Output the (x, y) coordinate of the center of the cell containing the given text.  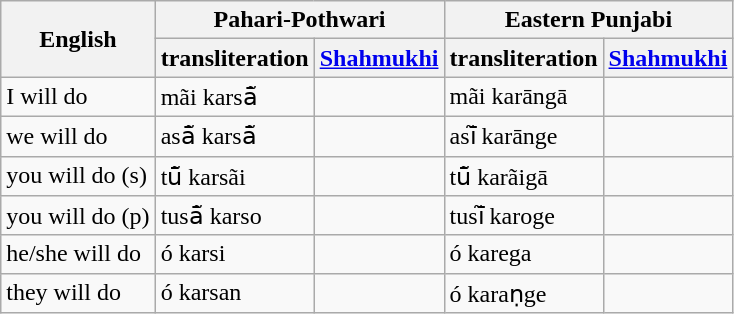
ó karsan (234, 293)
mãi karāngā (524, 97)
Eastern Punjabi (588, 20)
tū̃ karãigā (524, 176)
he/she will do (78, 254)
you will do (s) (78, 176)
Pahari-Pothwari (300, 20)
ó karaṇge (524, 293)
tusī̃ karoge (524, 216)
you will do (p) (78, 216)
asī̃ karānge (524, 136)
mãi karsā̃ (234, 97)
they will do (78, 293)
ó karega (524, 254)
I will do (78, 97)
ó karsi (234, 254)
English (78, 39)
tū̃ karsãi (234, 176)
tusā̃ karso (234, 216)
asā̃ karsā̃ (234, 136)
we will do (78, 136)
